Capture the cell that displays the provided text and extract its [X, Y] central coordinate. 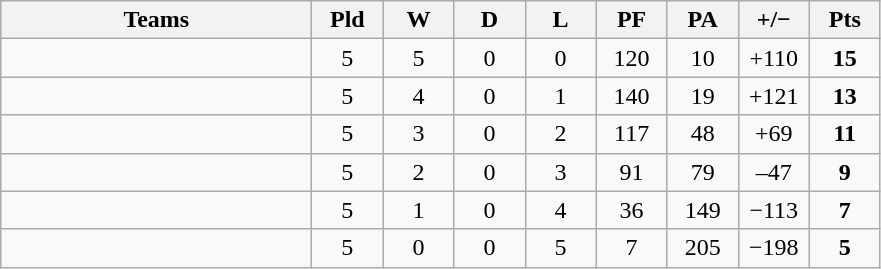
+/− [774, 20]
79 [702, 172]
PF [632, 20]
149 [702, 210]
13 [844, 96]
9 [844, 172]
205 [702, 248]
117 [632, 134]
–47 [774, 172]
10 [702, 58]
48 [702, 134]
W [418, 20]
120 [632, 58]
+121 [774, 96]
D [490, 20]
Teams [156, 20]
+69 [774, 134]
19 [702, 96]
PA [702, 20]
−113 [774, 210]
Pld [348, 20]
+110 [774, 58]
36 [632, 210]
Pts [844, 20]
11 [844, 134]
91 [632, 172]
140 [632, 96]
L [560, 20]
−198 [774, 248]
15 [844, 58]
